Determine the [x, y] coordinate at the center of the cell enclosing the given text.  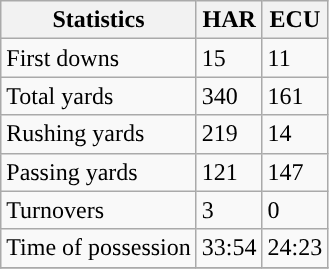
First downs [99, 58]
3 [229, 210]
161 [295, 96]
14 [295, 134]
11 [295, 58]
121 [229, 172]
147 [295, 172]
Turnovers [99, 210]
Statistics [99, 20]
Passing yards [99, 172]
Time of possession [99, 248]
HAR [229, 20]
219 [229, 134]
15 [229, 58]
24:23 [295, 248]
340 [229, 96]
Rushing yards [99, 134]
0 [295, 210]
33:54 [229, 248]
ECU [295, 20]
Total yards [99, 96]
